Find where the given text appears and provide that cell's center as [X, Y] coordinate. 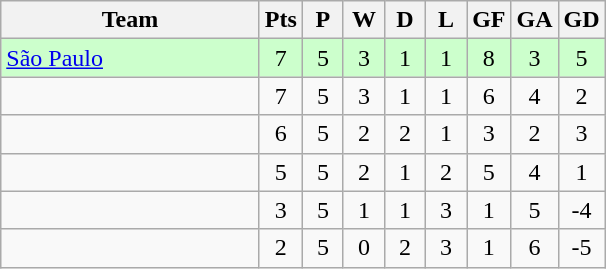
São Paulo [130, 58]
Team [130, 20]
GA [534, 20]
0 [364, 248]
8 [489, 58]
-5 [582, 248]
W [364, 20]
D [404, 20]
-4 [582, 210]
Pts [280, 20]
GF [489, 20]
L [446, 20]
P [322, 20]
GD [582, 20]
